Extract the (X, Y) coordinate from the center of the cell holding the provided text.  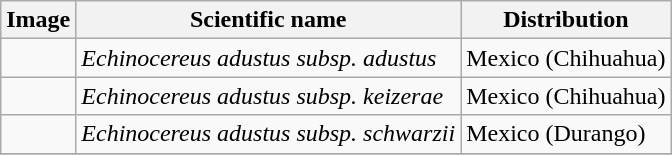
Scientific name (268, 20)
Mexico (Durango) (566, 134)
Echinocereus adustus subsp. schwarzii (268, 134)
Image (38, 20)
Echinocereus adustus subsp. adustus (268, 58)
Echinocereus adustus subsp. keizerae (268, 96)
Distribution (566, 20)
